Extract the (X, Y) coordinate from the center of the cell holding the provided text.  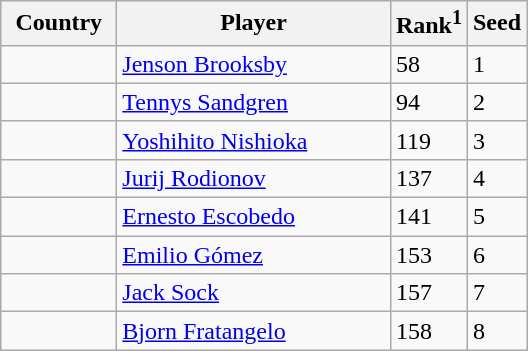
2 (496, 102)
Jenson Brooksby (254, 64)
Rank1 (428, 24)
157 (428, 293)
Seed (496, 24)
Emilio Gómez (254, 255)
94 (428, 102)
8 (496, 331)
Jack Sock (254, 293)
Player (254, 24)
7 (496, 293)
Tennys Sandgren (254, 102)
6 (496, 255)
3 (496, 140)
137 (428, 178)
153 (428, 255)
158 (428, 331)
Bjorn Fratangelo (254, 331)
5 (496, 217)
Jurij Rodionov (254, 178)
4 (496, 178)
119 (428, 140)
Country (59, 24)
Ernesto Escobedo (254, 217)
Yoshihito Nishioka (254, 140)
1 (496, 64)
58 (428, 64)
141 (428, 217)
